Determine the (X, Y) coordinate at the center of the cell enclosing the given text.  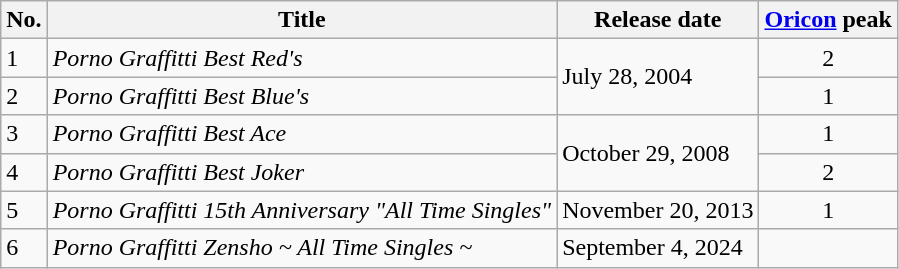
Porno Graffitti Best Blue's (302, 96)
Oricon peak (828, 20)
Porno Graffitti Best Red's (302, 58)
Porno Graffitti 15th Anniversary "All Time Singles" (302, 210)
4 (24, 172)
October 29, 2008 (658, 153)
September 4, 2024 (658, 248)
Release date (658, 20)
Porno Graffitti Best Ace (302, 134)
Porno Graffitti Zensho ~ All Time Singles ~ (302, 248)
6 (24, 248)
No. (24, 20)
Title (302, 20)
July 28, 2004 (658, 77)
5 (24, 210)
November 20, 2013 (658, 210)
Porno Graffitti Best Joker (302, 172)
3 (24, 134)
